Provide the [x, y] coordinate of the cell's center where the given text is located.  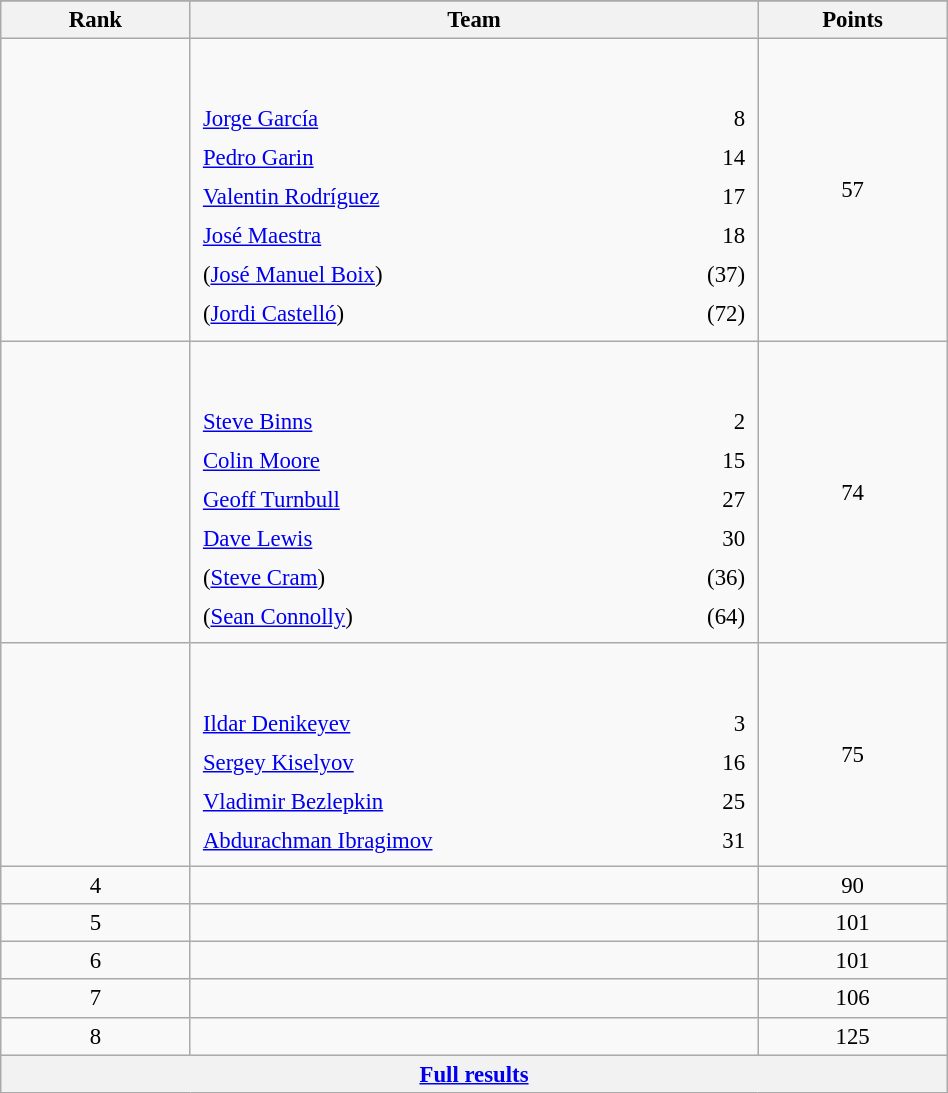
57 [852, 190]
18 [694, 236]
Ildar Denikeyev 3 Sergey Kiselyov 16 Vladimir Bezlepkin 25 Abdurachman Ibragimov 31 [474, 755]
16 [718, 762]
15 [686, 460]
Sergey Kiselyov [440, 762]
(Sean Connolly) [410, 616]
Steve Binns [410, 421]
(72) [694, 314]
Team [474, 20]
30 [686, 538]
106 [852, 999]
(37) [694, 275]
6 [96, 961]
17 [694, 197]
Jorge García 8 Pedro Garin 14 Valentin Rodríguez 17 José Maestra 18 (José Manuel Boix) (37) (Jordi Castelló) (72) [474, 190]
4 [96, 886]
74 [852, 492]
(José Manuel Boix) [418, 275]
(64) [686, 616]
14 [694, 158]
Jorge García [418, 119]
Valentin Rodríguez [418, 197]
Vladimir Bezlepkin [440, 801]
3 [718, 723]
25 [718, 801]
7 [96, 999]
Ildar Denikeyev [440, 723]
Full results [474, 1074]
125 [852, 1036]
27 [686, 499]
(Steve Cram) [410, 577]
Colin Moore [410, 460]
(Jordi Castelló) [418, 314]
José Maestra [418, 236]
Points [852, 20]
Steve Binns 2 Colin Moore 15 Geoff Turnbull 27 Dave Lewis 30 (Steve Cram) (36) (Sean Connolly) (64) [474, 492]
75 [852, 755]
Geoff Turnbull [410, 499]
Rank [96, 20]
90 [852, 886]
Abdurachman Ibragimov [440, 840]
Dave Lewis [410, 538]
31 [718, 840]
Pedro Garin [418, 158]
5 [96, 923]
2 [686, 421]
(36) [686, 577]
